Locate the cell with the specified text and output its (X, Y) center coordinate. 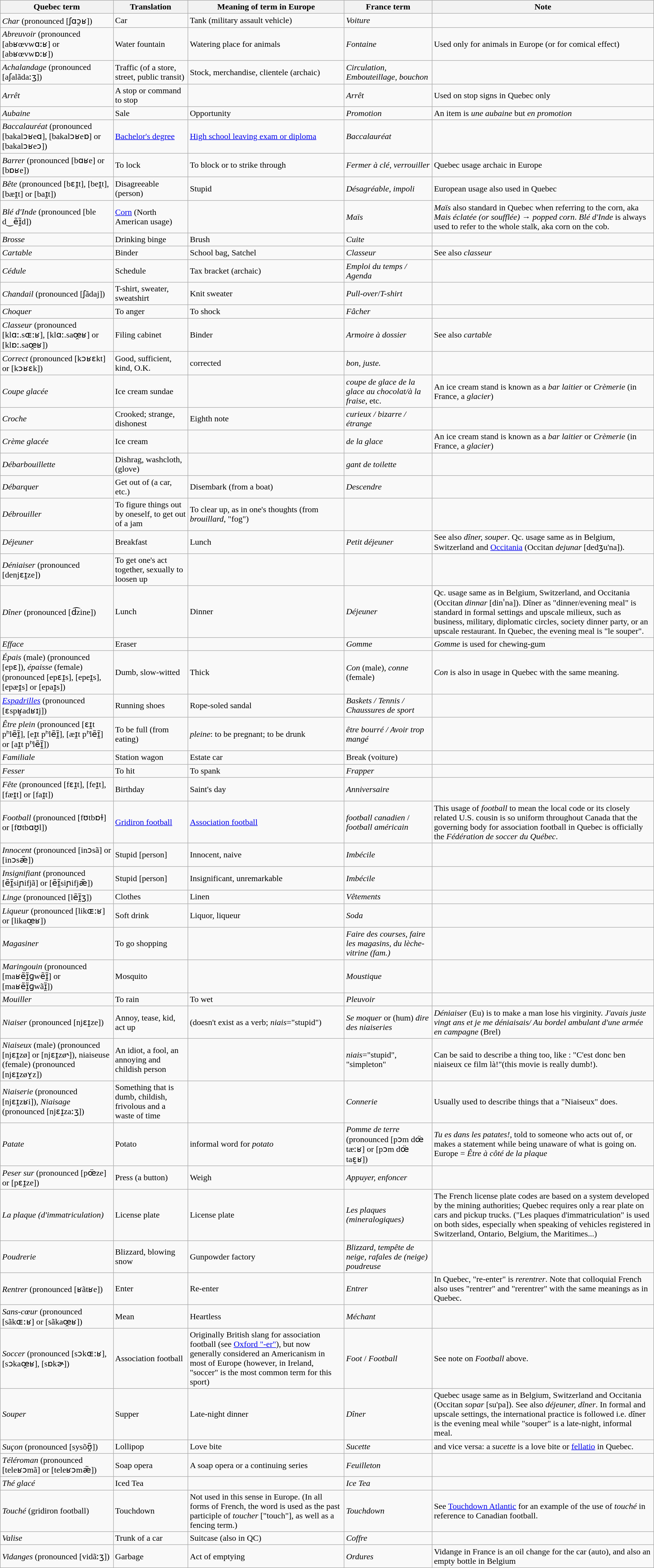
To block or to strike through (266, 165)
Char (pronounced [ʃɑɔ̯ʁ]) (57, 21)
Foot / Football (388, 1358)
Linge (pronounced [lẽɪ̯̃ʒ]) (57, 897)
In Quebec, "re-enter" is rerentrer. Note that colloquial French also uses "rentrer" and "rerentrer" with the same meanings as in Quebec. (543, 1289)
Eraser (151, 644)
Rentrer (pronounced [ʁãtʁe]) (57, 1289)
niais="stupid", "simpleton" (388, 1060)
See Touchdown Atlantic for an example of the use of touché in reference to Canadian football. (543, 1511)
Fâcher (388, 312)
Niaiser (pronounced [njɛɪ̯ze]) (57, 1022)
Soda (388, 916)
Blizzard, tempête de neige, rafales de (neige) poudreuse (388, 1257)
Débrouiller (57, 514)
Insignifiant (pronounced [ẽɪ̯̃siɲifjã] or [ẽɪ̯̃siɲifjæ̃]) (57, 878)
Thé glacé (57, 1483)
Bachelor's degree (151, 136)
Ice cream (151, 442)
Corn (North American usage) (151, 217)
Weigh (266, 1178)
Gomme (388, 644)
School bag, Satchel (266, 253)
Déniaiser (Eu) is to make a man lose his virginity. J'avais juste vingt ans et je me déniaisais/ Au bordel ambulant d'une armée en campagne (Brel) (543, 1022)
Baskets / Tennis / Chaussures de sport (388, 706)
Sale (151, 113)
Armoire à dossier (388, 335)
To shock (266, 312)
Crème glacée (57, 442)
Voiture (388, 21)
Peser sur (pronounced [pœ̈ze] or [pɛɪ̯ze]) (57, 1178)
Not used in this sense in Europe. (In all forms of French, the word is used as the past participle of toucher ["touch"], as well as a fencing term.) (266, 1511)
See note on Football above. (543, 1358)
Suitcase (also in QC) (266, 1538)
Anniversaire (388, 789)
Filing cabinet (151, 335)
Niaiserie (pronounced [njɛɪ̯zʁi]), Niaisage (pronounced [njɛɪ̯zaːʒ]) (57, 1102)
To anger (151, 312)
Gunpowder factory (266, 1257)
To go shopping (151, 944)
Souper (57, 1414)
Espadrilles (pronounced [ɛspʁ̥adʁɪj]) (57, 706)
Niaiseux (male) (pronounced [njɛɪ̯zø] or [njɛɪ̯zø˞]), niaiseuse (female) (pronounced [njɛɪ̯zøʏ̯z]) (57, 1060)
coupe de glace de la glace au chocolat/à la fraise, etc. (388, 391)
Act of emptying (266, 1556)
Cédule (57, 270)
Late-night dinner (266, 1414)
Gridiron football (151, 822)
Car (151, 21)
Épais (male) (pronounced [epɛ]), épaisse (female) (pronounced [epɛɪ̯s], [epeɪ̯s], [epæɪ̯s] or [epaɪ̯s]) (57, 672)
Connerie (388, 1102)
Con (male), conne (female) (388, 672)
Mean (151, 1316)
Translation (151, 7)
Insignificant, unremarkable (266, 878)
curieux / bizarre / étrange (388, 419)
Sans-cœur (pronounced [sãkɶːʁ] or [sãkaœ̯ʁ]) (57, 1316)
Petit déjeuner (388, 542)
Pleuvoir (388, 1000)
Traffic (of a store, street, public transit) (151, 72)
Annoy, tease, kid, act up (151, 1022)
Faire des courses, faire les magasins, du lèche-vitrine (fam.) (388, 944)
Ice Tea (388, 1483)
Désagréable, impoli (388, 189)
Croche (57, 419)
Familiale (57, 757)
gant de toilette (388, 464)
To clear up, as in one's thoughts (from brouillard, "fog") (266, 514)
Garbage (151, 1556)
Cuite (388, 239)
Circulation, Embouteillage, bouchon (388, 72)
Eighth note (266, 419)
Entrer (388, 1289)
Emploi du temps / Agenda (388, 270)
Birthday (151, 789)
Feuilleton (388, 1465)
See also dîner, souper. Qc. usage same as in Belgium, Switzerland and Occitania (Occitan dejunar [dedʒu'na]). (543, 542)
Téléroman (pronounced [teleʁɔmã] or [teleʁɔmæ̃]) (57, 1465)
Fesser (57, 771)
Frapper (388, 771)
Fête (pronounced [fɛɪ̯t], [feɪ̯t], [fæɪ̯t] or [faɪ̯t]) (57, 789)
Descendre (388, 487)
Suçon (pronounced [sysõʊ̯̃]) (57, 1446)
Supper (151, 1414)
Classeur (pronounced [klɑː.sɶːʁ], [klɑː.saœ̯ʁ] or [klɒː.saœ̯ʁ]) (57, 335)
Potato (151, 1144)
Bête (pronounced [bɛɪ̯t], [beɪ̯t], [bæɪ̯t] or [baɪ̯t]) (57, 189)
To figure things out by oneself, to get out of a jam (151, 514)
Stock, merchandise, clientele (archaic) (266, 72)
Poudrerie (57, 1257)
Crooked; strange, dishonest (151, 419)
Mouiller (57, 1000)
Cartable (57, 253)
Station wagon (151, 757)
Magasiner (57, 944)
Schedule (151, 270)
Trunk of a car (151, 1538)
Patate (57, 1144)
Les plaques (mineralogiques) (388, 1215)
Chandail (pronounced [ʃãdaj]) (57, 293)
To be full (from eating) (151, 734)
To lock (151, 165)
Used on stop signs in Quebec only (543, 95)
Brush (266, 239)
Abreuvoir (pronounced [abʁœvwɑːʁ] or [abʁœvwɒːʁ]) (57, 44)
Innocent (pronounced [inɔsã] or [inɔsæ̃]) (57, 855)
bon, juste. (388, 363)
Pull-over/T-shirt (388, 293)
Tank (military assault vehicle) (266, 21)
Running shoes (151, 706)
Something that is dumb, childish, frivolous and a waste of time (151, 1102)
See also classeur (543, 253)
European usage also used in Quebec (543, 189)
Innocent, naive (266, 855)
and vice versa: a sucette is a love bite or fellatio in Quebec. (543, 1446)
Linen (266, 897)
Touché (gridiron football) (57, 1511)
pleine: to be pregnant; to be drunk (266, 734)
Gomme is used for chewing-gum (543, 644)
Stupid (266, 189)
To rain (151, 1000)
Dumb, slow-witted (151, 672)
Disagreeable (person) (151, 189)
Débarbouillette (57, 464)
Fontaine (388, 44)
Maringouin (pronounced [maʁẽɪ̯̃ɡwẽɪ̯̃] or [maʁẽɪ̯̃ɡwãɪ̯̃]) (57, 976)
Moustique (388, 976)
Quebec term (57, 7)
Dishrag, washcloth, (glove) (151, 464)
Quebec usage archaic in Europe (543, 165)
Coupe glacée (57, 391)
An idiot, a fool, an annoying and childish person (151, 1060)
Water fountain (151, 44)
Liqueur (pronounced [likɶːʁ] or [likaœ̯ʁ]) (57, 916)
football canadien / football américain (388, 822)
Efface (57, 644)
Déniaiser (pronounced [denjɛɪ̯ze]) (57, 570)
Blizzard, blowing snow (151, 1257)
Coffre (388, 1538)
Se moquer or (hum) dire des niaiseries (388, 1022)
Vêtements (388, 897)
Usually used to describe things that a "Niaiseux" does. (543, 1102)
Fermer à clé, verrouiller (388, 165)
Brosse (57, 239)
Breakfast (151, 542)
Dîner (pronounced [d͡zine]) (57, 612)
Heartless (266, 1316)
Appuyer, enfoncer (388, 1178)
Valise (57, 1538)
Break (voiture) (388, 757)
Opportunity (266, 113)
La plaque (d'immatriculation) (57, 1215)
See also cartable (543, 335)
Choquer (57, 312)
A soap opera or a continuing series (266, 1465)
Enter (151, 1289)
T-shirt, sweater, sweatshirt (151, 293)
Vidange in France is an oil change for the car (auto), and also an empty bottle in Belgium (543, 1556)
Watering place for animals (266, 44)
Maïs (388, 217)
Disembark (from a boat) (266, 487)
Ice cream sundae (151, 391)
Correct (pronounced [kɔʁɛkt] or [kɔʁɛk]) (57, 363)
Lollipop (151, 1446)
Good, sufficient, kind, O.K. (151, 363)
Rope-soled sandal (266, 706)
An item is une aubaine but en promotion (543, 113)
Iced Tea (151, 1483)
Press (a button) (151, 1178)
Love bite (266, 1446)
Saint's day (266, 789)
Promotion (388, 113)
Vidanges (pronounced [vidãːʒ]) (57, 1556)
Estate car (266, 757)
informal word for potato (266, 1144)
Barrer (pronounced [bɑʁe] or [bɒʁe]) (57, 165)
Drinking binge (151, 239)
Baccalauréat (388, 136)
Mosquito (151, 976)
Can be said to describe a thing too, like : "C'est donc ben niaiseux ce film là!"(this movie is really dumb!). (543, 1060)
Aubaine (57, 113)
Meaning of term in Europe (266, 7)
Classeur (388, 253)
France term (388, 7)
Dinner (266, 612)
High school leaving exam or diploma (266, 136)
Soft drink (151, 916)
Pomme de terre (pronounced [pɔm dœ̈ tæːʁ] or [pɔm dœ̈ taɛ̯ʁ]) (388, 1144)
Con is also in usage in Quebec with the same meaning. (543, 672)
Re-enter (266, 1289)
Soap opera (151, 1465)
Dîner (388, 1414)
Knit sweater (266, 293)
Achalandage (pronounced [aʃalãdaːʒ]) (57, 72)
Clothes (151, 897)
Soccer (pronounced [sɔkɶːʁ], [sɔkaœ̯ʁ], [sɒkɚ]) (57, 1358)
Ordures (388, 1556)
être bourré / Avoir trop mangé (388, 734)
de la glace (388, 442)
To wet (266, 1000)
Used only for animals in Europe (or for comical effect) (543, 44)
Méchant (388, 1316)
Liquor, liqueur (266, 916)
Football (pronounced [fʊtbɒɫ] or [fʊtbɑʊ̯l]) (57, 822)
A stop or command to stop (151, 95)
(doesn't exist as a verb; niais="stupid") (266, 1022)
Baccalauréat (pronounced [bakalɔʁeɑ], [bakalɔʁeɒ] or [bakalɔʁeɔ]) (57, 136)
Être plein (pronounced [ɛɪ̯t pʰlẽɪ̯̃], [eɪ̯t pʰlẽɪ̯̃], [æɪ̯t pʰlẽɪ̯̃] or [aɪ̯t pʰlẽɪ̯̃]) (57, 734)
To spank (266, 771)
To get one's act together, sexually to loosen up (151, 570)
Get out of (a car, etc.) (151, 487)
Blé d'Inde (pronounced [ble d‿ẽɪ̯̃d]) (57, 217)
Note (543, 7)
Débarquer (57, 487)
Thick (266, 672)
Sucette (388, 1446)
Tax bracket (archaic) (266, 270)
To hit (151, 771)
corrected (266, 363)
